From the cell containing the given text, extract its center point as (X, Y) coordinate. 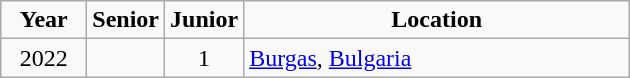
Location (437, 20)
1 (204, 58)
Junior (204, 20)
Year (44, 20)
Senior (126, 20)
2022 (44, 58)
Burgas, Bulgaria (437, 58)
